Scan for the cell matching the given text and deliver its [x, y] coordinate at center. 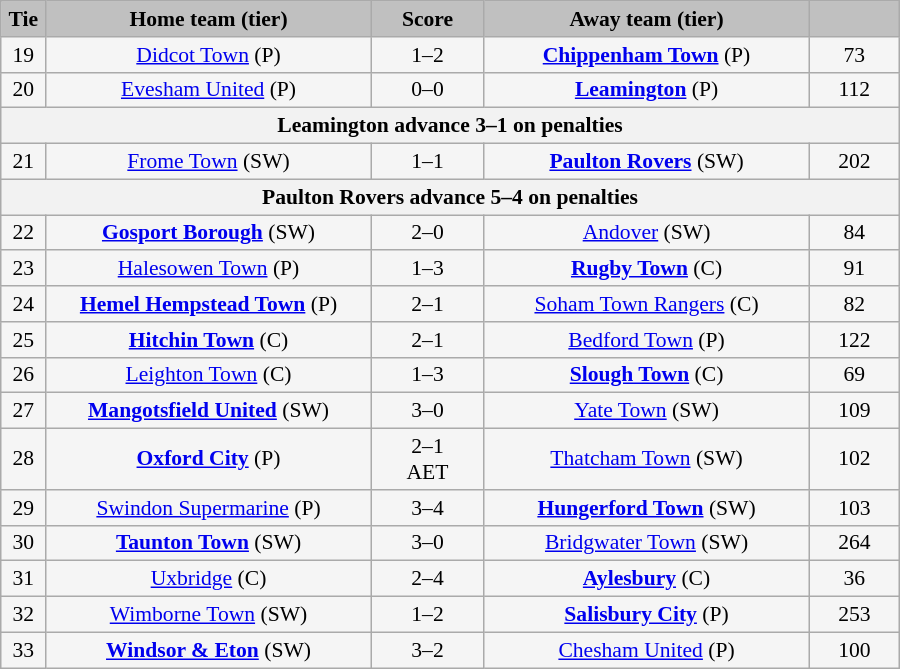
27 [24, 411]
23 [24, 269]
Leamington advance 3–1 on penalties [450, 126]
Chippenham Town (P) [647, 55]
22 [24, 233]
69 [854, 375]
Frome Town (SW) [209, 162]
Hemel Hempstead Town (P) [209, 304]
Taunton Town (SW) [209, 543]
253 [854, 615]
29 [24, 508]
Leamington (P) [647, 90]
202 [854, 162]
33 [24, 650]
84 [854, 233]
30 [24, 543]
Hitchin Town (C) [209, 340]
19 [24, 55]
100 [854, 650]
Paulton Rovers advance 5–4 on penalties [450, 197]
Paulton Rovers (SW) [647, 162]
Hungerford Town (SW) [647, 508]
112 [854, 90]
3–4 [427, 508]
Uxbridge (C) [209, 579]
Bedford Town (P) [647, 340]
Leighton Town (C) [209, 375]
122 [854, 340]
Away team (tier) [647, 19]
Swindon Supermarine (P) [209, 508]
Thatcham Town (SW) [647, 460]
32 [24, 615]
Didcot Town (P) [209, 55]
Home team (tier) [209, 19]
20 [24, 90]
Wimborne Town (SW) [209, 615]
73 [854, 55]
2–0 [427, 233]
264 [854, 543]
102 [854, 460]
36 [854, 579]
Gosport Borough (SW) [209, 233]
0–0 [427, 90]
25 [24, 340]
1–1 [427, 162]
Slough Town (C) [647, 375]
Bridgwater Town (SW) [647, 543]
Yate Town (SW) [647, 411]
Soham Town Rangers (C) [647, 304]
109 [854, 411]
103 [854, 508]
3–2 [427, 650]
Andover (SW) [647, 233]
Salisbury City (P) [647, 615]
Score [427, 19]
Halesowen Town (P) [209, 269]
2–4 [427, 579]
Windsor & Eton (SW) [209, 650]
Mangotsfield United (SW) [209, 411]
28 [24, 460]
91 [854, 269]
21 [24, 162]
24 [24, 304]
Tie [24, 19]
Chesham United (P) [647, 650]
26 [24, 375]
2–1AET [427, 460]
82 [854, 304]
31 [24, 579]
Rugby Town (C) [647, 269]
Evesham United (P) [209, 90]
Oxford City (P) [209, 460]
Aylesbury (C) [647, 579]
